Provide the (X, Y) coordinate of the cell's center where the given text is located.  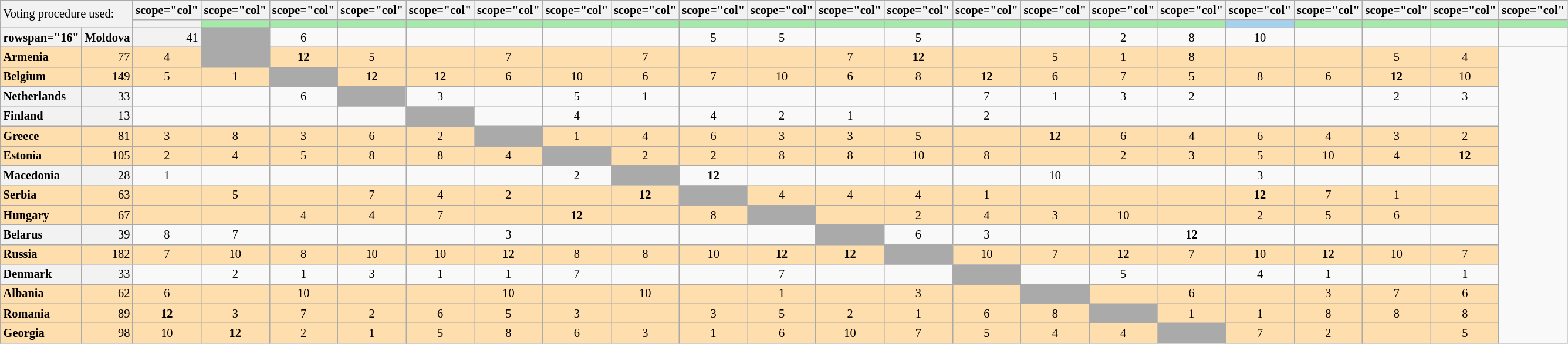
62 (107, 294)
98 (107, 333)
28 (107, 175)
63 (107, 195)
Russia (41, 254)
81 (107, 136)
Romania (41, 314)
Greece (41, 136)
Macedonia (41, 175)
Albania (41, 294)
89 (107, 314)
77 (107, 57)
41 (167, 38)
39 (107, 234)
Moldova (107, 38)
182 (107, 254)
149 (107, 77)
rowspan="16" (41, 38)
Belarus (41, 234)
13 (107, 116)
Finland (41, 116)
Serbia (41, 195)
Denmark (41, 274)
67 (107, 215)
Georgia (41, 333)
105 (107, 156)
Voting procedure used: (67, 13)
Netherlands (41, 97)
Belgium (41, 77)
Hungary (41, 215)
Armenia (41, 57)
Estonia (41, 156)
